Identify which cell holds the provided text, then report its [X, Y] central coordinate. 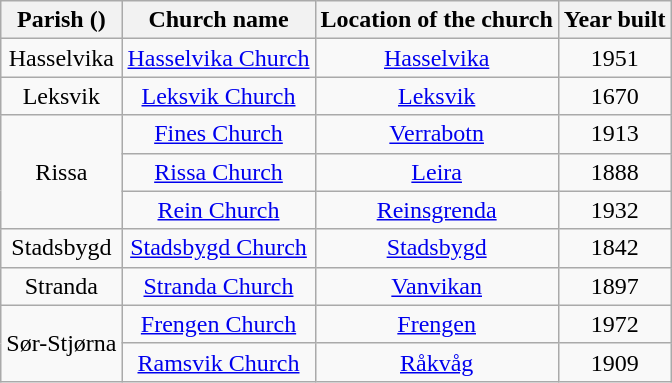
1951 [614, 58]
Sør-Stjørna [62, 343]
1972 [614, 324]
Rein Church [218, 210]
Church name [218, 20]
1932 [614, 210]
Fines Church [218, 134]
Vanvikan [436, 286]
Verrabotn [436, 134]
Stranda Church [218, 286]
1909 [614, 362]
Rissa [62, 172]
Rissa Church [218, 172]
Reinsgrenda [436, 210]
Leira [436, 172]
1670 [614, 96]
Hasselvika Church [218, 58]
Location of the church [436, 20]
Stadsbygd Church [218, 248]
Frengen Church [218, 324]
1842 [614, 248]
Year built [614, 20]
Ramsvik Church [218, 362]
Frengen [436, 324]
Parish () [62, 20]
1888 [614, 172]
Stranda [62, 286]
Råkvåg [436, 362]
1913 [614, 134]
Leksvik Church [218, 96]
1897 [614, 286]
